Extract the [X, Y] coordinate from the center of the cell holding the provided text.  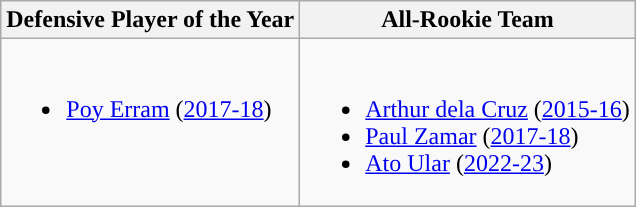
Poy Erram (2017-18) [150, 122]
Arthur dela Cruz (2015-16)Paul Zamar (2017-18)Ato Ular (2022-23) [468, 122]
All-Rookie Team [468, 20]
Defensive Player of the Year [150, 20]
